Identify which cell holds the provided text, then report its (x, y) central coordinate. 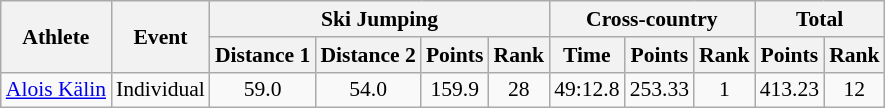
413.23 (790, 90)
Alois Kälin (56, 90)
Individual (160, 90)
Time (586, 55)
Distance 2 (368, 55)
Ski Jumping (380, 19)
Total (820, 19)
Event (160, 36)
159.9 (455, 90)
Athlete (56, 36)
253.33 (660, 90)
59.0 (262, 90)
49:12.8 (586, 90)
Cross-country (652, 19)
1 (724, 90)
28 (520, 90)
Distance 1 (262, 55)
12 (854, 90)
54.0 (368, 90)
